Return the (x, y) coordinate for the center point of the cell that contains the specified text.  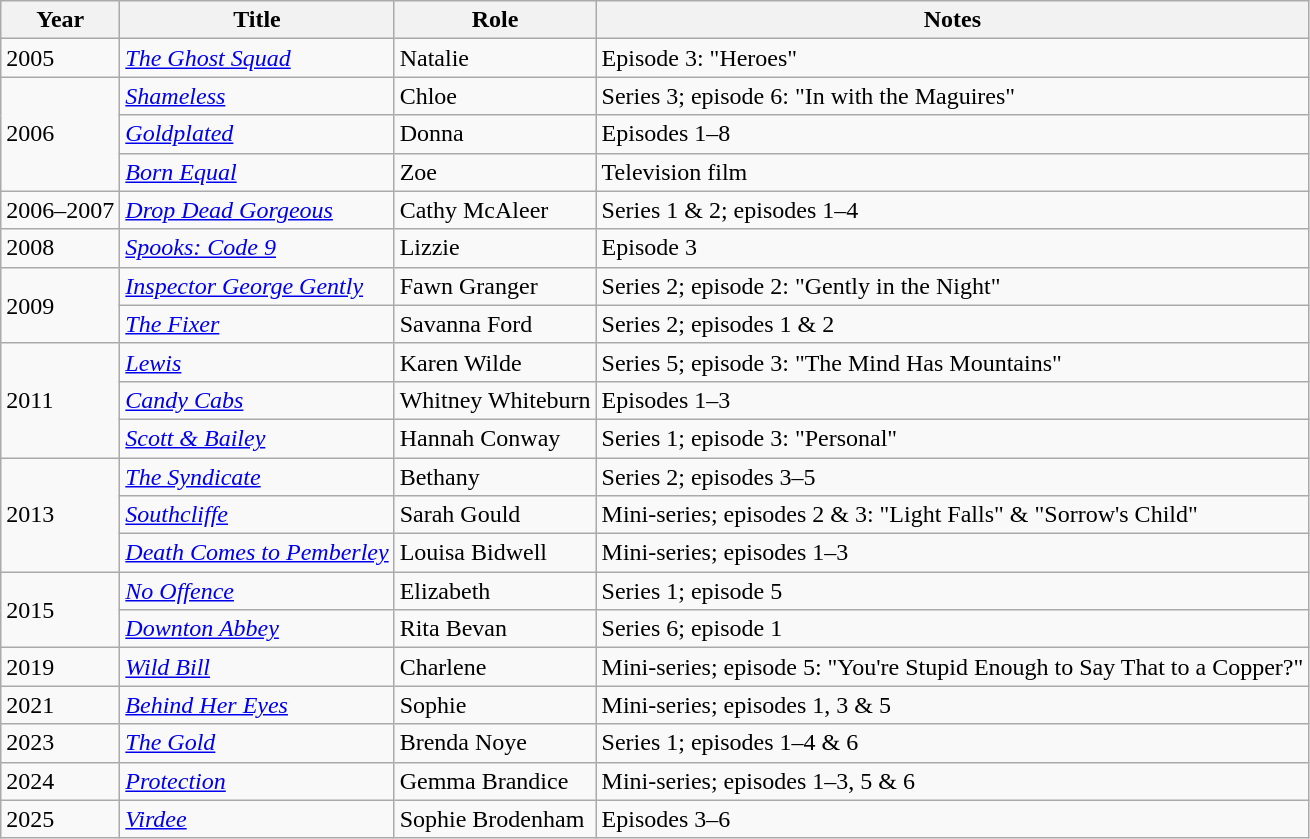
Inspector George Gently (257, 286)
Series 1 & 2; episodes 1–4 (952, 210)
Episode 3: "Heroes" (952, 58)
Chloe (495, 96)
Lizzie (495, 248)
2009 (60, 305)
Mini-series; episodes 1–3, 5 & 6 (952, 781)
Karen Wilde (495, 362)
Charlene (495, 667)
Rita Bevan (495, 629)
Mini-series; episode 5: "You're Stupid Enough to Say That to a Copper?" (952, 667)
Virdee (257, 819)
Zoe (495, 172)
Year (60, 20)
Donna (495, 134)
Born Equal (257, 172)
Series 1; episode 5 (952, 591)
2024 (60, 781)
2021 (60, 705)
2025 (60, 819)
2019 (60, 667)
Shameless (257, 96)
Episodes 1–8 (952, 134)
Death Comes to Pemberley (257, 553)
Elizabeth (495, 591)
Series 3; episode 6: "In with the Maguires" (952, 96)
Sarah Gould (495, 515)
2008 (60, 248)
The Gold (257, 743)
Savanna Ford (495, 324)
Southcliffe (257, 515)
The Syndicate (257, 477)
Series 1; episode 3: "Personal" (952, 438)
Cathy McAleer (495, 210)
Series 2; episodes 1 & 2 (952, 324)
2006–2007 (60, 210)
Title (257, 20)
Episode 3 (952, 248)
Role (495, 20)
Series 1; episodes 1–4 & 6 (952, 743)
2023 (60, 743)
Bethany (495, 477)
Mini-series; episodes 1, 3 & 5 (952, 705)
Behind Her Eyes (257, 705)
Mini-series; episodes 2 & 3: "Light Falls" & "Sorrow's Child" (952, 515)
No Offence (257, 591)
Sophie (495, 705)
Hannah Conway (495, 438)
Series 6; episode 1 (952, 629)
Scott & Bailey (257, 438)
Mini-series; episodes 1–3 (952, 553)
Whitney Whiteburn (495, 400)
Series 2; episode 2: "Gently in the Night" (952, 286)
Television film (952, 172)
Protection (257, 781)
The Fixer (257, 324)
2013 (60, 515)
2005 (60, 58)
Spooks: Code 9 (257, 248)
2011 (60, 400)
Candy Cabs (257, 400)
Episodes 3–6 (952, 819)
The Ghost Squad (257, 58)
Brenda Noye (495, 743)
2015 (60, 610)
Drop Dead Gorgeous (257, 210)
Sophie Brodenham (495, 819)
Natalie (495, 58)
Downton Abbey (257, 629)
Louisa Bidwell (495, 553)
Goldplated (257, 134)
Episodes 1–3 (952, 400)
Lewis (257, 362)
Fawn Granger (495, 286)
Notes (952, 20)
2006 (60, 134)
Series 2; episodes 3–5 (952, 477)
Gemma Brandice (495, 781)
Wild Bill (257, 667)
Series 5; episode 3: "The Mind Has Mountains" (952, 362)
